Return the (x, y) coordinate for the center point of the cell that contains the specified text.  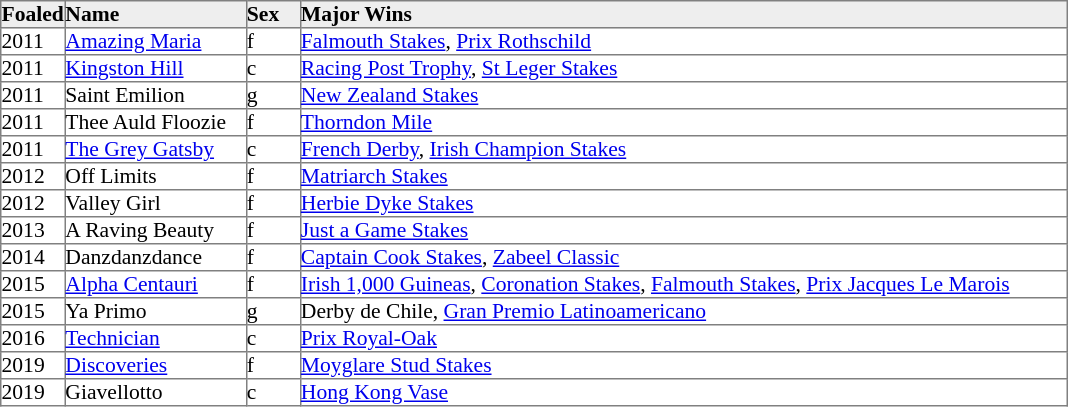
2013 (33, 230)
Falmouth Stakes, Prix Rothschild (683, 42)
Alpha Centauri (156, 284)
Sex (273, 14)
A Raving Beauty (156, 230)
Discoveries (156, 366)
Thorndon Mile (683, 122)
The Grey Gatsby (156, 150)
French Derby, Irish Champion Stakes (683, 150)
Foaled (33, 14)
Racing Post Trophy, St Leger Stakes (683, 68)
Off Limits (156, 176)
Danzdanzdance (156, 258)
Irish 1,000 Guineas, Coronation Stakes, Falmouth Stakes, Prix Jacques Le Marois (683, 284)
Saint Emilion (156, 96)
Valley Girl (156, 204)
New Zealand Stakes (683, 96)
Name (156, 14)
Derby de Chile, Gran Premio Latinoamericano (683, 312)
Captain Cook Stakes, Zabeel Classic (683, 258)
Herbie Dyke Stakes (683, 204)
2016 (33, 338)
Hong Kong Vase (683, 392)
Ya Primo (156, 312)
Matriarch Stakes (683, 176)
Major Wins (683, 14)
Giavellotto (156, 392)
Technician (156, 338)
2014 (33, 258)
Just a Game Stakes (683, 230)
Moyglare Stud Stakes (683, 366)
Kingston Hill (156, 68)
Amazing Maria (156, 42)
Prix Royal-Oak (683, 338)
Thee Auld Floozie (156, 122)
